Scan for the cell matching the given text and deliver its [X, Y] coordinate at center. 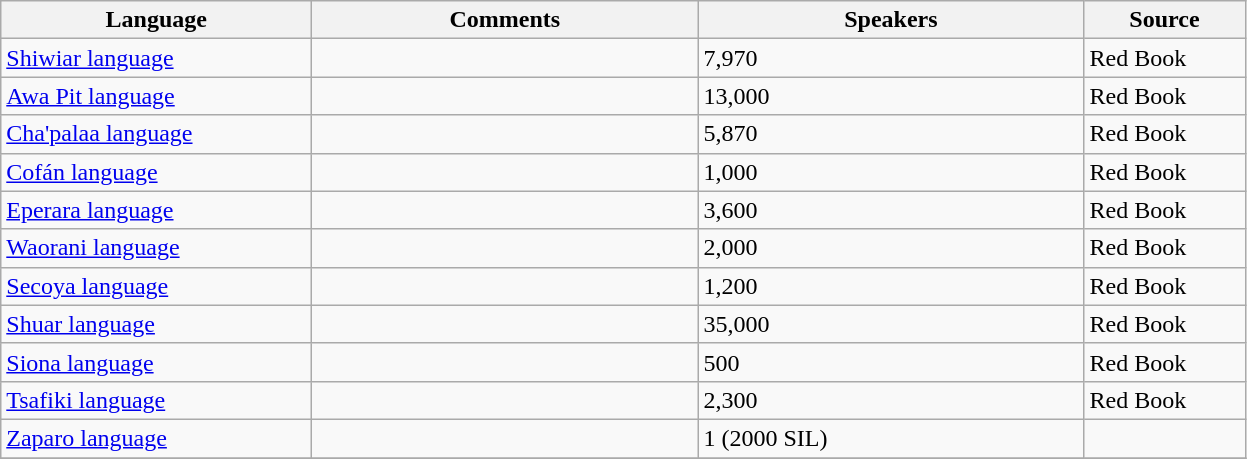
Waorani language [156, 248]
Source [1164, 20]
1,200 [891, 286]
Secoya language [156, 286]
35,000 [891, 324]
13,000 [891, 96]
Tsafiki language [156, 400]
Cofán language [156, 172]
5,870 [891, 134]
Shiwiar language [156, 58]
Cha'palaa language [156, 134]
Shuar language [156, 324]
Awa Pit language [156, 96]
500 [891, 362]
Comments [505, 20]
Speakers [891, 20]
Language [156, 20]
7,970 [891, 58]
Siona language [156, 362]
Zaparo language [156, 438]
1,000 [891, 172]
1 (2000 SIL) [891, 438]
2,000 [891, 248]
2,300 [891, 400]
Eperara language [156, 210]
3,600 [891, 210]
